Provide the [x, y] coordinate of the cell's center where the given text is located.  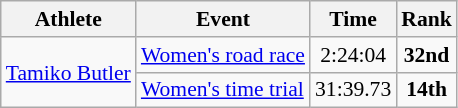
32nd [426, 55]
Athlete [68, 19]
2:24:04 [353, 55]
Event [223, 19]
Women's time trial [223, 90]
Time [353, 19]
Tamiko Butler [68, 72]
Women's road race [223, 55]
14th [426, 90]
Rank [426, 19]
31:39.73 [353, 90]
